Find where the given text appears and provide that cell's center as (X, Y) coordinate. 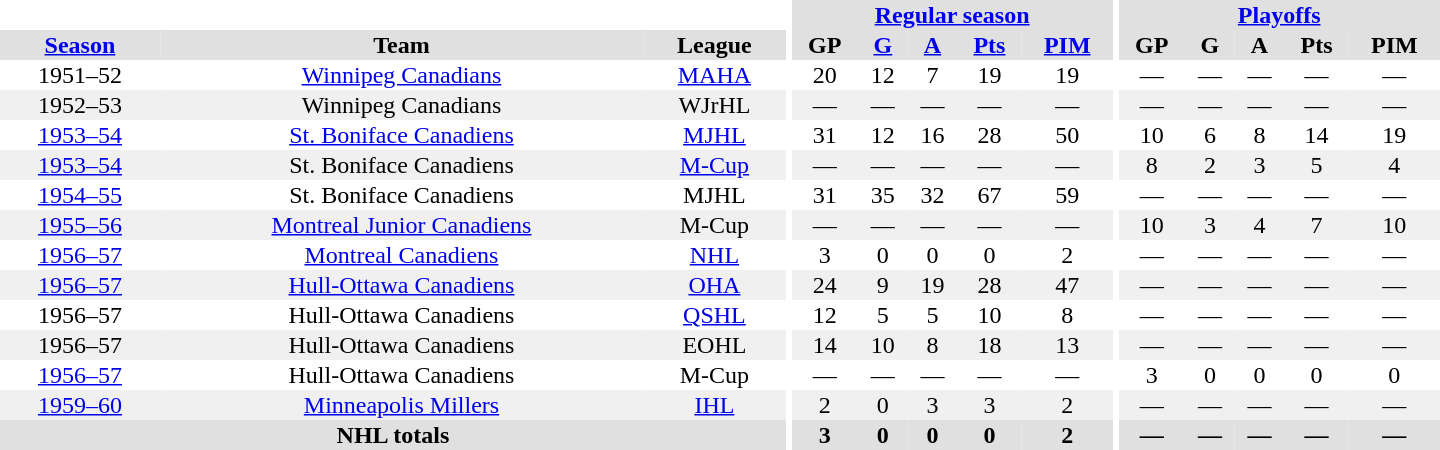
NHL (714, 255)
1951–52 (80, 75)
47 (1068, 285)
QSHL (714, 315)
20 (824, 75)
Playoffs (1279, 15)
32 (933, 195)
50 (1068, 135)
IHL (714, 405)
18 (989, 345)
Minneapolis Millers (402, 405)
Regular season (952, 15)
6 (1210, 135)
OHA (714, 285)
Montreal Junior Canadiens (402, 225)
13 (1068, 345)
9 (883, 285)
League (714, 45)
16 (933, 135)
35 (883, 195)
WJrHL (714, 105)
1959–60 (80, 405)
NHL totals (393, 435)
Season (80, 45)
1954–55 (80, 195)
67 (989, 195)
24 (824, 285)
Team (402, 45)
59 (1068, 195)
1955–56 (80, 225)
1952–53 (80, 105)
MAHA (714, 75)
EOHL (714, 345)
Montreal Canadiens (402, 255)
